Find where the given text appears and provide that cell's center as (x, y) coordinate. 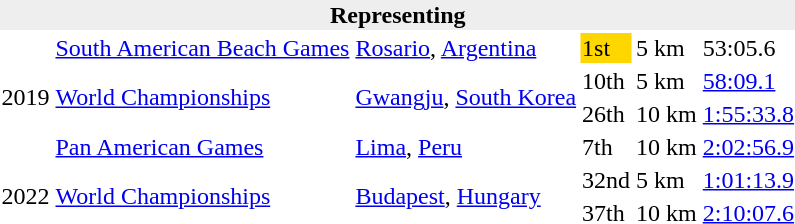
Gwangju, South Korea (466, 98)
53:05.6 (748, 48)
26th (606, 114)
Pan American Games (202, 147)
2019 (26, 98)
Lima, Peru (466, 147)
1:55:33.8 (748, 114)
58:09.1 (748, 81)
World Championships (202, 98)
1st (606, 48)
South American Beach Games (202, 48)
10th (606, 81)
32nd (606, 180)
7th (606, 147)
1:01:13.9 (748, 180)
2:02:56.9 (748, 147)
Rosario, Argentina (466, 48)
